Capture the cell that displays the provided text and extract its (x, y) central coordinate. 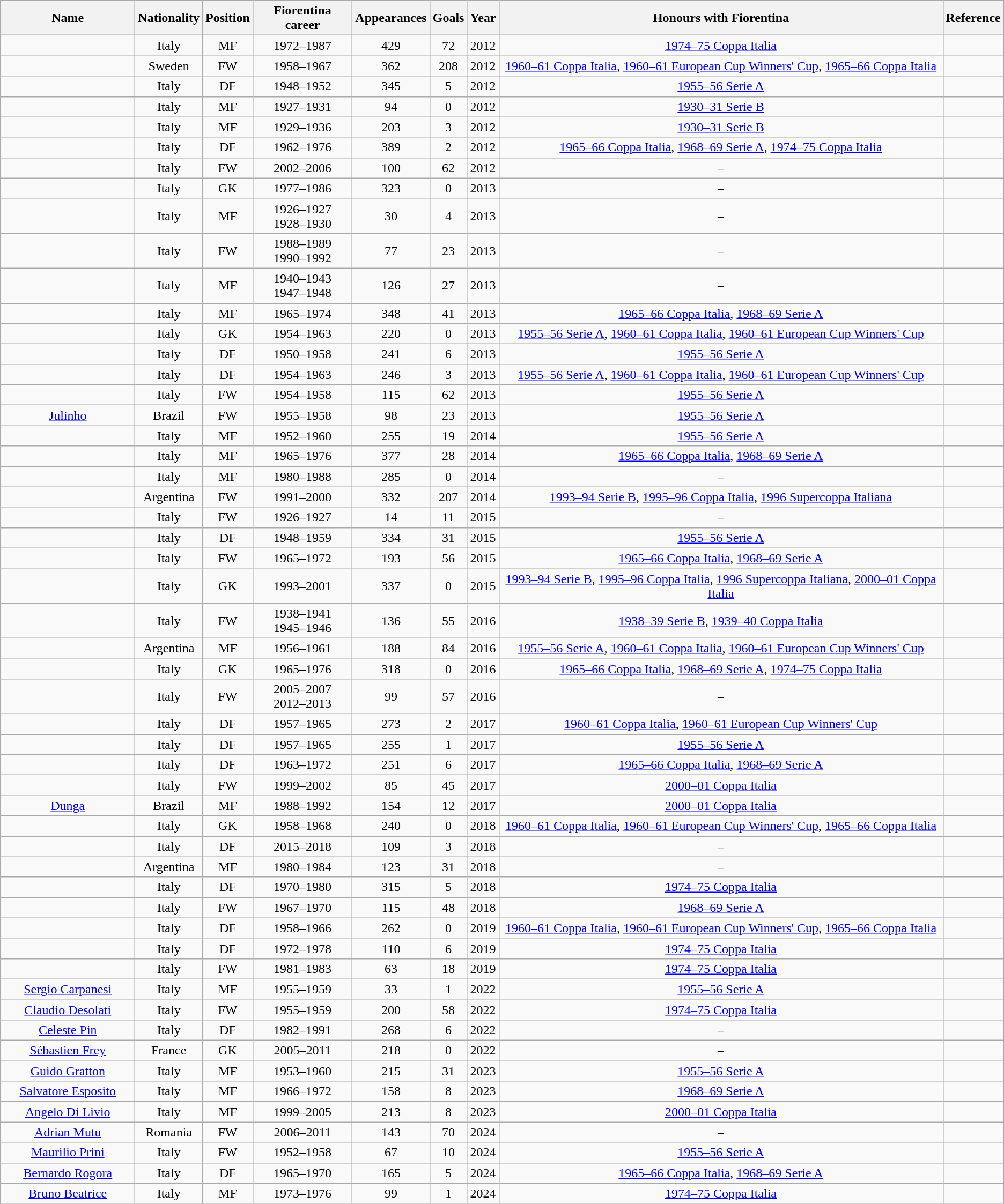
273 (391, 724)
348 (391, 314)
Bernardo Rogora (68, 1173)
1980–1984 (302, 867)
208 (448, 66)
1999–2002 (302, 785)
188 (391, 648)
207 (448, 497)
2005–20072012–2013 (302, 697)
Dunga (68, 806)
30 (391, 215)
27 (448, 285)
193 (391, 558)
323 (391, 188)
56 (448, 558)
1948–1952 (302, 86)
Honours with Fiorentina (721, 18)
41 (448, 314)
1965–1970 (302, 1173)
1926–1927 (302, 517)
85 (391, 785)
84 (448, 648)
1963–1972 (302, 765)
Reference (973, 18)
136 (391, 621)
332 (391, 497)
98 (391, 415)
1981–1983 (302, 969)
1955–1958 (302, 415)
Sergio Carpanesi (68, 989)
1958–1968 (302, 826)
Salvatore Esposito (68, 1091)
100 (391, 168)
1988–1992 (302, 806)
Goals (448, 18)
Name (68, 18)
Fiorentina career (302, 18)
1972–1987 (302, 46)
262 (391, 928)
55 (448, 621)
110 (391, 948)
109 (391, 846)
Celeste Pin (68, 1030)
246 (391, 375)
218 (391, 1051)
Adrian Mutu (68, 1132)
67 (391, 1153)
429 (391, 46)
57 (448, 697)
220 (391, 334)
Guido Gratton (68, 1071)
Bruno Beatrice (68, 1193)
1970–1980 (302, 887)
315 (391, 887)
Appearances (391, 18)
1954–1958 (302, 395)
1952–1960 (302, 436)
1960–61 Coppa Italia, 1960–61 European Cup Winners' Cup (721, 724)
1973–1976 (302, 1193)
1993–94 Serie B, 1995–96 Coppa Italia, 1996 Supercoppa Italiana, 2000–01 Coppa Italia (721, 585)
11 (448, 517)
France (169, 1051)
58 (448, 1009)
28 (448, 456)
1993–94 Serie B, 1995–96 Coppa Italia, 1996 Supercoppa Italiana (721, 497)
48 (448, 908)
337 (391, 585)
1966–1972 (302, 1091)
1938–39 Serie B, 1939–40 Coppa Italia (721, 621)
Claudio Desolati (68, 1009)
1938–19411945–1946 (302, 621)
Julinho (68, 415)
Romania (169, 1132)
94 (391, 107)
10 (448, 1153)
14 (391, 517)
19 (448, 436)
1972–1978 (302, 948)
200 (391, 1009)
1988–19891990–1992 (302, 251)
377 (391, 456)
1952–1958 (302, 1153)
165 (391, 1173)
12 (448, 806)
1980–1988 (302, 477)
1982–1991 (302, 1030)
Angelo Di Livio (68, 1112)
4 (448, 215)
45 (448, 785)
72 (448, 46)
241 (391, 354)
215 (391, 1071)
18 (448, 969)
154 (391, 806)
1967–1970 (302, 908)
1958–1967 (302, 66)
334 (391, 538)
362 (391, 66)
345 (391, 86)
1927–1931 (302, 107)
389 (391, 147)
Maurilio Prini (68, 1153)
1926–19271928–1930 (302, 215)
70 (448, 1132)
318 (391, 668)
Sébastien Frey (68, 1051)
1958–1966 (302, 928)
Sweden (169, 66)
1962–1976 (302, 147)
268 (391, 1030)
1940–19431947–1948 (302, 285)
1948–1959 (302, 538)
1953–1960 (302, 1071)
158 (391, 1091)
143 (391, 1132)
285 (391, 477)
1956–1961 (302, 648)
2005–2011 (302, 1051)
Position (228, 18)
2006–2011 (302, 1132)
77 (391, 251)
240 (391, 826)
Nationality (169, 18)
1993–2001 (302, 585)
2015–2018 (302, 846)
2002–2006 (302, 168)
213 (391, 1112)
1929–1936 (302, 127)
1977–1986 (302, 188)
126 (391, 285)
Year (483, 18)
1965–1972 (302, 558)
1999–2005 (302, 1112)
1965–1974 (302, 314)
203 (391, 127)
63 (391, 969)
123 (391, 867)
1991–2000 (302, 497)
1950–1958 (302, 354)
251 (391, 765)
33 (391, 989)
